Scan for the cell matching the given text and deliver its [X, Y] coordinate at center. 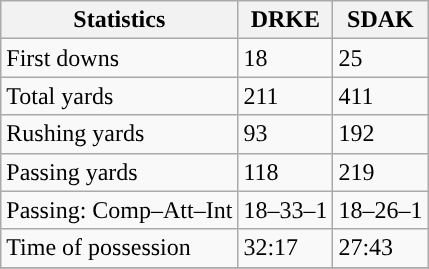
Rushing yards [120, 134]
18 [286, 58]
SDAK [380, 20]
Total yards [120, 96]
25 [380, 58]
211 [286, 96]
Time of possession [120, 248]
93 [286, 134]
DRKE [286, 20]
411 [380, 96]
Passing yards [120, 172]
27:43 [380, 248]
Passing: Comp–Att–Int [120, 210]
18–26–1 [380, 210]
118 [286, 172]
32:17 [286, 248]
18–33–1 [286, 210]
219 [380, 172]
Statistics [120, 20]
192 [380, 134]
First downs [120, 58]
